Extract the [X, Y] coordinate from the center of the cell holding the provided text.  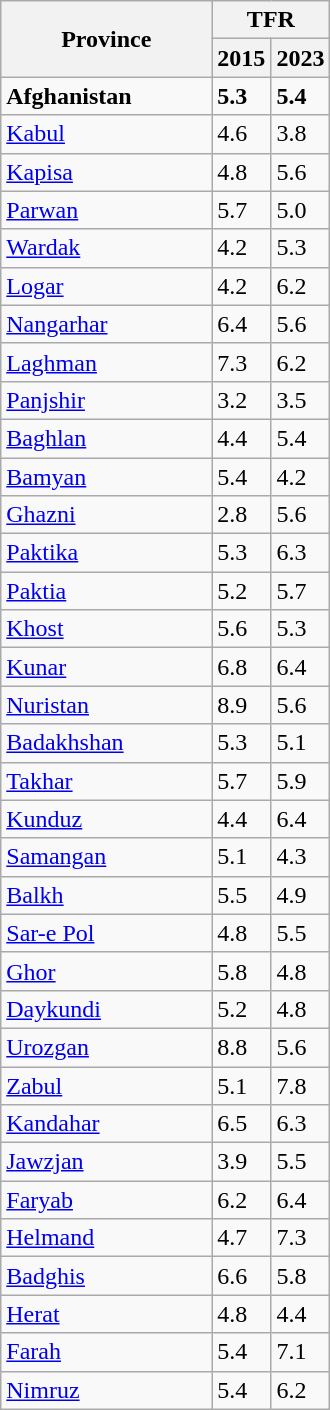
Ghazni [106, 515]
Helmand [106, 1238]
3.2 [242, 400]
6.5 [242, 1124]
Kunduz [106, 819]
3.8 [300, 134]
Kabul [106, 134]
Daykundi [106, 1009]
Kapisa [106, 172]
5.9 [300, 781]
Khost [106, 629]
6.6 [242, 1276]
Zabul [106, 1085]
Afghanistan [106, 96]
5.0 [300, 210]
Province [106, 39]
2023 [300, 58]
Nangarhar [106, 324]
Nuristan [106, 705]
Laghman [106, 362]
Panjshir [106, 400]
3.9 [242, 1162]
Nimruz [106, 1390]
2.8 [242, 515]
Farah [106, 1352]
Logar [106, 286]
Bamyan [106, 477]
8.8 [242, 1047]
Herat [106, 1314]
Paktika [106, 553]
3.5 [300, 400]
Baghlan [106, 438]
4.7 [242, 1238]
Samangan [106, 857]
Ghor [106, 971]
Urozgan [106, 1047]
8.9 [242, 705]
Balkh [106, 895]
Kunar [106, 667]
TFR [271, 20]
7.1 [300, 1352]
4.6 [242, 134]
Faryab [106, 1200]
4.3 [300, 857]
Badghis [106, 1276]
Parwan [106, 210]
Paktia [106, 591]
Wardak [106, 248]
Jawzjan [106, 1162]
Badakhshan [106, 743]
Takhar [106, 781]
6.8 [242, 667]
Sar-e Pol [106, 933]
Kandahar [106, 1124]
7.8 [300, 1085]
2015 [242, 58]
4.9 [300, 895]
